Pinpoint the cell where the given text exists, returning its [x, y] midpoint coordinate. 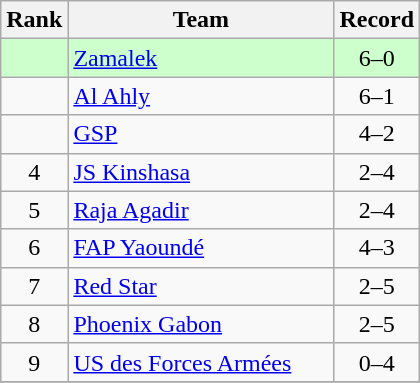
FAP Yaoundé [201, 248]
0–4 [377, 362]
Phoenix Gabon [201, 324]
Team [201, 20]
US des Forces Armées [201, 362]
6 [34, 248]
Red Star [201, 286]
JS Kinshasa [201, 172]
Zamalek [201, 58]
4 [34, 172]
9 [34, 362]
Raja Agadir [201, 210]
Al Ahly [201, 96]
6–0 [377, 58]
7 [34, 286]
Rank [34, 20]
6–1 [377, 96]
4–2 [377, 134]
8 [34, 324]
4–3 [377, 248]
Record [377, 20]
5 [34, 210]
GSP [201, 134]
